Extract the (x, y) coordinate from the center of the cell holding the provided text.  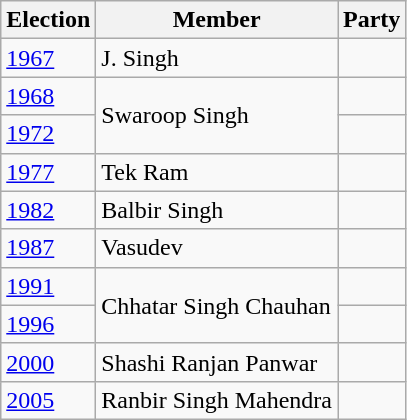
1967 (48, 58)
1977 (48, 172)
1982 (48, 210)
Swaroop Singh (217, 115)
1972 (48, 134)
Member (217, 20)
Ranbir Singh Mahendra (217, 400)
Shashi Ranjan Panwar (217, 362)
1968 (48, 96)
2005 (48, 400)
Balbir Singh (217, 210)
Party (372, 20)
2000 (48, 362)
1996 (48, 324)
Election (48, 20)
1991 (48, 286)
Chhatar Singh Chauhan (217, 305)
1987 (48, 248)
Vasudev (217, 248)
Tek Ram (217, 172)
J. Singh (217, 58)
